Pinpoint the cell where the given text exists, returning its (x, y) midpoint coordinate. 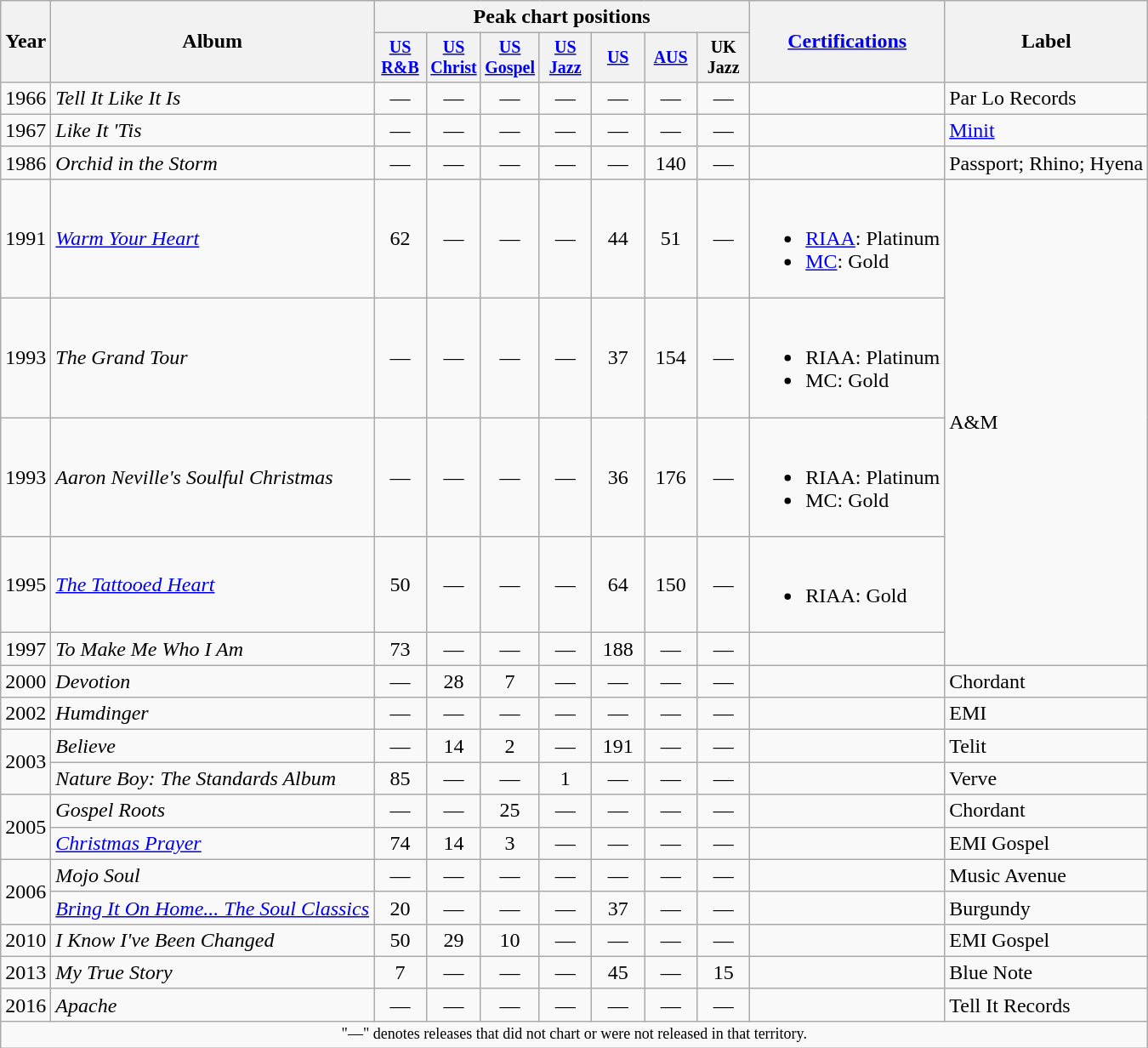
10 (509, 940)
Nature Boy: The Standards Album (213, 778)
2006 (26, 891)
1995 (26, 585)
36 (618, 477)
Mojo Soul (213, 875)
188 (618, 649)
85 (401, 778)
45 (618, 972)
Album (213, 42)
2005 (26, 827)
US (618, 58)
Warm Your Heart (213, 238)
15 (724, 972)
154 (671, 358)
Devotion (213, 681)
The Grand Tour (213, 358)
Par Lo Records (1046, 98)
Aaron Neville's Soulful Christmas (213, 477)
Christmas Prayer (213, 843)
A&M (1046, 422)
29 (454, 940)
2013 (26, 972)
EMI (1046, 714)
28 (454, 681)
US R&B (401, 58)
2010 (26, 940)
Minit (1046, 130)
Orchid in the Storm (213, 162)
150 (671, 585)
Passport; Rhino; Hyena (1046, 162)
UK Jazz (724, 58)
176 (671, 477)
2003 (26, 762)
62 (401, 238)
RIAA: Gold (847, 585)
Music Avenue (1046, 875)
Bring It On Home... The Soul Classics (213, 908)
1997 (26, 649)
Peak chart positions (562, 17)
Humdinger (213, 714)
US Jazz (565, 58)
My True Story (213, 972)
2016 (26, 1005)
1 (565, 778)
Telit (1046, 746)
Verve (1046, 778)
US Christ (454, 58)
Blue Note (1046, 972)
44 (618, 238)
Certifications (847, 42)
51 (671, 238)
1991 (26, 238)
2 (509, 746)
To Make Me Who I Am (213, 649)
191 (618, 746)
140 (671, 162)
Like It 'Tis (213, 130)
US Gospel (509, 58)
Believe (213, 746)
73 (401, 649)
1966 (26, 98)
20 (401, 908)
74 (401, 843)
Apache (213, 1005)
Tell It Records (1046, 1005)
The Tattooed Heart (213, 585)
1967 (26, 130)
1986 (26, 162)
25 (509, 811)
Tell It Like It Is (213, 98)
Gospel Roots (213, 811)
AUS (671, 58)
Label (1046, 42)
3 (509, 843)
"—" denotes releases that did not chart or were not released in that territory. (575, 1034)
Burgundy (1046, 908)
2000 (26, 681)
64 (618, 585)
I Know I've Been Changed (213, 940)
2002 (26, 714)
Year (26, 42)
